Extract the (X, Y) coordinate from the center of the cell holding the provided text.  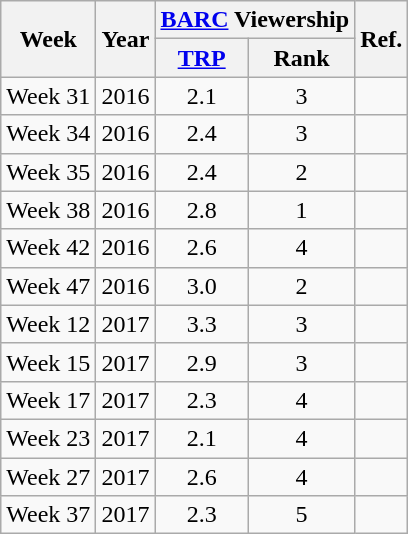
5 (301, 515)
Week 34 (48, 134)
3.3 (202, 324)
Week 42 (48, 248)
2.9 (202, 362)
Year (126, 39)
Week 15 (48, 362)
Week 38 (48, 210)
Week (48, 39)
Week 27 (48, 477)
Week 31 (48, 96)
Week 12 (48, 324)
3.0 (202, 286)
Ref. (382, 39)
Week 37 (48, 515)
Week 17 (48, 400)
Week 23 (48, 438)
TRP (202, 58)
Week 35 (48, 172)
1 (301, 210)
2.8 (202, 210)
Rank (301, 58)
BARC Viewership (255, 20)
Week 47 (48, 286)
